For the text-containing cell, return its midpoint in (x, y) coordinate format. 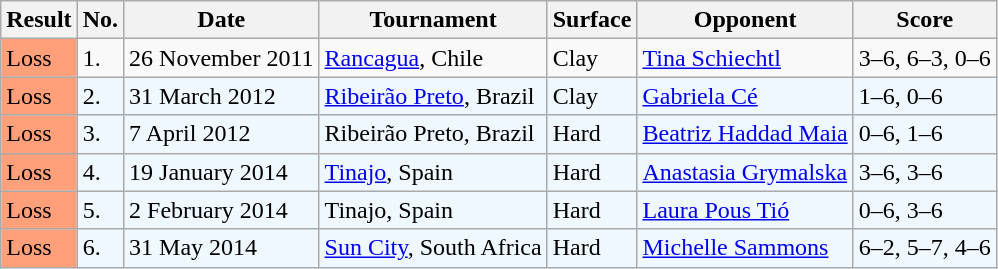
19 January 2014 (222, 172)
Gabriela Cé (745, 96)
0–6, 1–6 (924, 134)
Beatriz Haddad Maia (745, 134)
Sun City, South Africa (433, 248)
6. (100, 248)
1–6, 0–6 (924, 96)
26 November 2011 (222, 58)
Laura Pous Tió (745, 210)
6–2, 5–7, 4–6 (924, 248)
Anastasia Grymalska (745, 172)
2. (100, 96)
5. (100, 210)
31 May 2014 (222, 248)
Date (222, 20)
3. (100, 134)
Score (924, 20)
3–6, 3–6 (924, 172)
Result (39, 20)
3–6, 6–3, 0–6 (924, 58)
1. (100, 58)
2 February 2014 (222, 210)
31 March 2012 (222, 96)
0–6, 3–6 (924, 210)
7 April 2012 (222, 134)
Surface (592, 20)
Michelle Sammons (745, 248)
Opponent (745, 20)
4. (100, 172)
Tina Schiechtl (745, 58)
Tournament (433, 20)
No. (100, 20)
Rancagua, Chile (433, 58)
